Extract the [x, y] coordinate from the center of the cell holding the provided text.  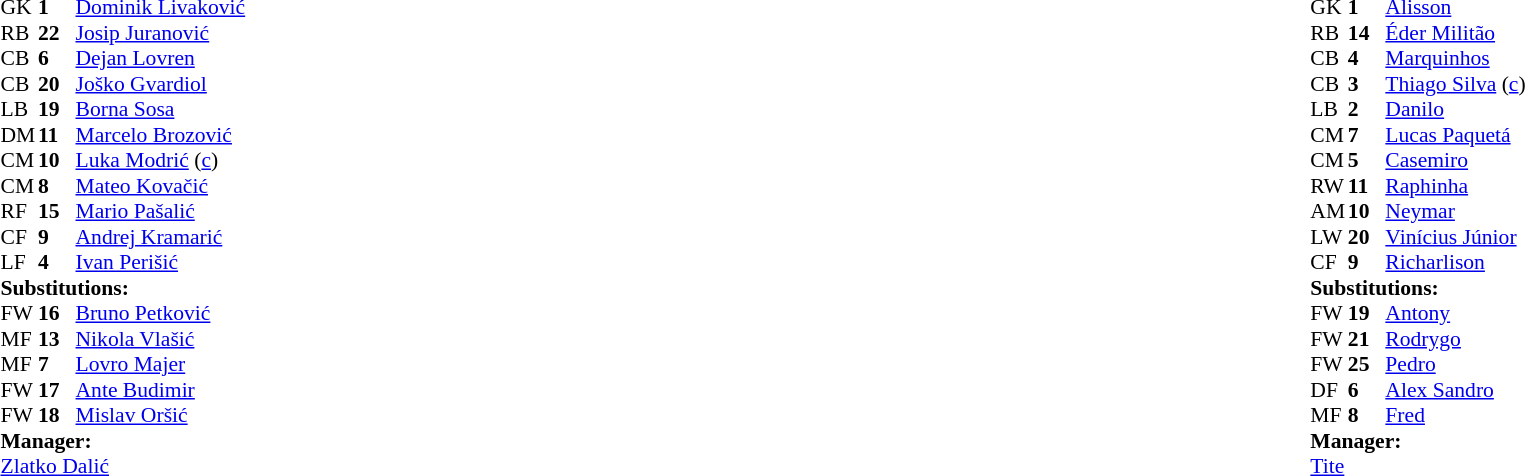
Luka Modrić (c) [161, 161]
Richarlison [1455, 263]
Fred [1455, 415]
AM [1329, 211]
Lovro Majer [161, 365]
Antony [1455, 313]
LF [19, 263]
17 [57, 390]
Ante Budimir [161, 390]
DF [1329, 390]
14 [1367, 33]
Raphinha [1455, 186]
Lucas Paquetá [1455, 135]
Joško Gvardiol [161, 84]
16 [57, 313]
22 [57, 33]
Bruno Petković [161, 313]
Thiago Silva (c) [1455, 84]
Marquinhos [1455, 59]
Mateo Kovačić [161, 186]
Rodrygo [1455, 339]
Josip Juranović [161, 33]
21 [1367, 339]
13 [57, 339]
RF [19, 211]
Casemiro [1455, 161]
Danilo [1455, 109]
DM [19, 135]
5 [1367, 161]
Andrej Kramarić [161, 237]
Neymar [1455, 211]
Dejan Lovren [161, 59]
15 [57, 211]
Marcelo Brozović [161, 135]
Éder Militão [1455, 33]
LW [1329, 237]
Borna Sosa [161, 109]
2 [1367, 109]
Mario Pašalić [161, 211]
RW [1329, 186]
Alex Sandro [1455, 390]
3 [1367, 84]
Nikola Vlašić [161, 339]
Ivan Perišić [161, 263]
Pedro [1455, 365]
Mislav Oršić [161, 415]
18 [57, 415]
Vinícius Júnior [1455, 237]
25 [1367, 365]
